Output the (X, Y) coordinate of the center of the cell containing the given text.  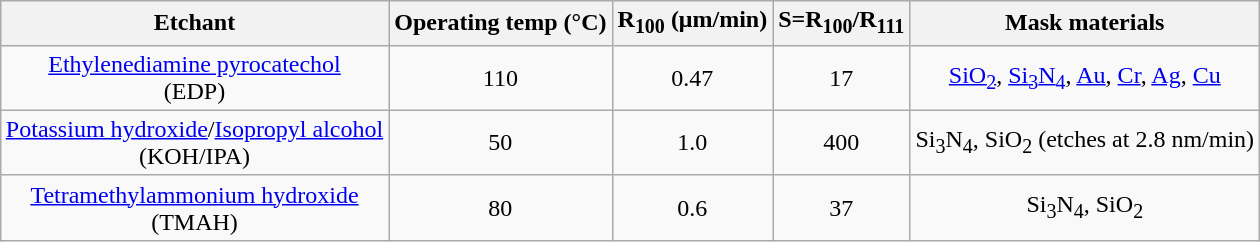
SiO2, Si3N4, Au, Cr, Ag, Cu (1085, 78)
37 (842, 208)
R100 (μm/min) (692, 23)
17 (842, 78)
Si3N4, SiO2 (etches at 2.8 nm/min) (1085, 142)
Ethylenediamine pyrocatechol(EDP) (194, 78)
Si3N4, SiO2 (1085, 208)
0.47 (692, 78)
Operating temp (°C) (500, 23)
S=R100/R111 (842, 23)
50 (500, 142)
0.6 (692, 208)
Mask materials (1085, 23)
Potassium hydroxide/Isopropyl alcohol(KOH/IPA) (194, 142)
Tetramethylammonium hydroxide(TMAH) (194, 208)
1.0 (692, 142)
80 (500, 208)
110 (500, 78)
Etchant (194, 23)
400 (842, 142)
